From the cell containing the given text, extract its center point as [x, y] coordinate. 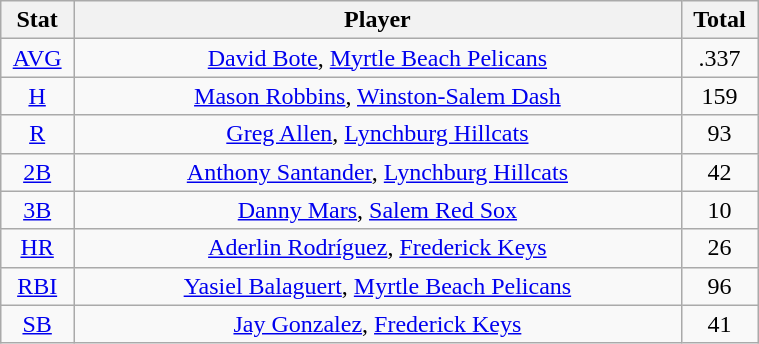
.337 [719, 58]
3B [38, 210]
41 [719, 324]
93 [719, 134]
Stat [38, 20]
42 [719, 172]
AVG [38, 58]
10 [719, 210]
H [38, 96]
HR [38, 248]
Jay Gonzalez, Frederick Keys [378, 324]
David Bote, Myrtle Beach Pelicans [378, 58]
Mason Robbins, Winston-Salem Dash [378, 96]
SB [38, 324]
R [38, 134]
2B [38, 172]
RBI [38, 286]
159 [719, 96]
26 [719, 248]
Yasiel Balaguert, Myrtle Beach Pelicans [378, 286]
Greg Allen, Lynchburg Hillcats [378, 134]
Aderlin Rodríguez, Frederick Keys [378, 248]
Danny Mars, Salem Red Sox [378, 210]
96 [719, 286]
Total [719, 20]
Anthony Santander, Lynchburg Hillcats [378, 172]
Player [378, 20]
